Scan for the cell matching the given text and deliver its [X, Y] coordinate at center. 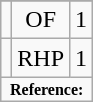
Reference: [47, 89]
RHP [41, 58]
OF [41, 20]
